Output the [X, Y] coordinate of the center of the cell containing the given text.  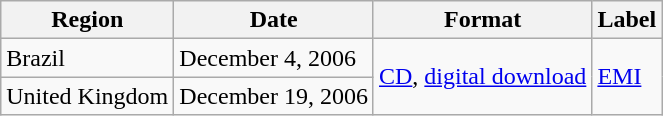
EMI [627, 77]
Format [482, 20]
Region [88, 20]
CD, digital download [482, 77]
December 4, 2006 [274, 58]
Label [627, 20]
Date [274, 20]
United Kingdom [88, 96]
December 19, 2006 [274, 96]
Brazil [88, 58]
